Pinpoint the cell where the given text exists, returning its (x, y) midpoint coordinate. 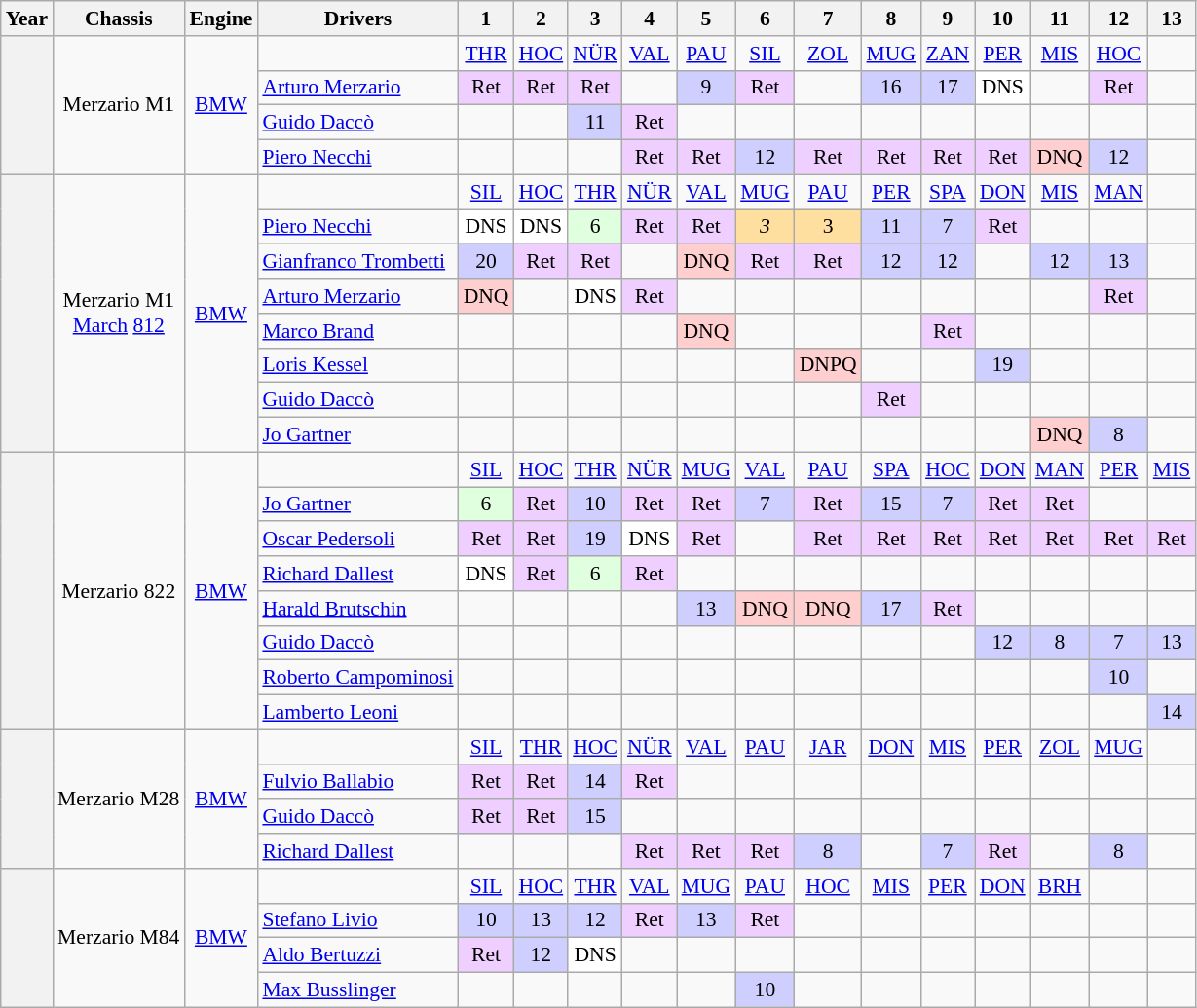
20 (487, 262)
JAR (828, 747)
Lamberto Leoni (357, 713)
ZAN (948, 54)
Harald Brutschin (357, 609)
Merzario M84 (119, 938)
Max Busslinger (357, 990)
DNPQ (828, 365)
Drivers (357, 19)
Stefano Livio (357, 920)
Year (27, 19)
Merzario M28 (119, 799)
Merzario M1March 812 (119, 314)
Marco Brand (357, 331)
Aldo Bertuzzi (357, 955)
16 (892, 88)
Merzario M1 (119, 105)
4 (650, 19)
Engine (220, 19)
5 (707, 19)
Oscar Pedersoli (357, 540)
Loris Kessel (357, 365)
Chassis (119, 19)
1 (487, 19)
BRH (1060, 886)
2 (541, 19)
Merzario 822 (119, 590)
Roberto Campominosi (357, 678)
Gianfranco Trombetti (357, 262)
Fulvio Ballabio (357, 782)
